Find where the given text appears and provide that cell's center as (X, Y) coordinate. 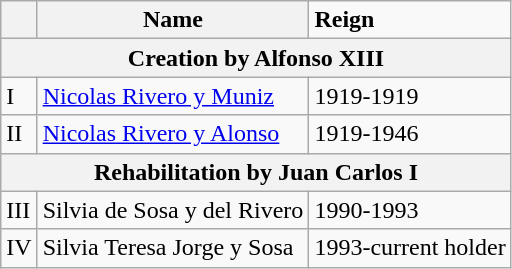
Nicolas Rivero y Muniz (173, 96)
Reign (410, 20)
Creation by Alfonso XIII (256, 58)
IV (19, 248)
1919-1919 (410, 96)
Silvia de Sosa y del Rivero (173, 210)
1993-current holder (410, 248)
Nicolas Rivero y Alonso (173, 134)
II (19, 134)
III (19, 210)
1990-1993 (410, 210)
Rehabilitation by Juan Carlos I (256, 172)
Name (173, 20)
1919-1946 (410, 134)
I (19, 96)
Silvia Teresa Jorge y Sosa (173, 248)
